Locate the cell with the specified text and output its [x, y] center coordinate. 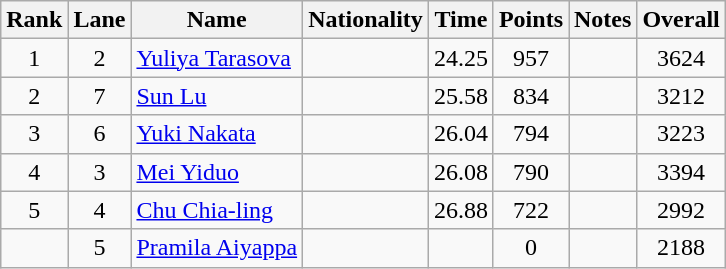
Yuki Nakata [217, 134]
2188 [681, 248]
Pramila Aiyappa [217, 248]
Sun Lu [217, 96]
0 [530, 248]
Mei Yiduo [217, 172]
Points [530, 20]
3394 [681, 172]
Notes [602, 20]
790 [530, 172]
7 [100, 96]
Name [217, 20]
Time [460, 20]
Lane [100, 20]
794 [530, 134]
834 [530, 96]
6 [100, 134]
Nationality [366, 20]
1 [34, 58]
3212 [681, 96]
Overall [681, 20]
3223 [681, 134]
3624 [681, 58]
Yuliya Tarasova [217, 58]
2992 [681, 210]
957 [530, 58]
Rank [34, 20]
25.58 [460, 96]
26.08 [460, 172]
722 [530, 210]
24.25 [460, 58]
26.04 [460, 134]
26.88 [460, 210]
Chu Chia-ling [217, 210]
